For the text-containing cell, return its midpoint in [X, Y] coordinate format. 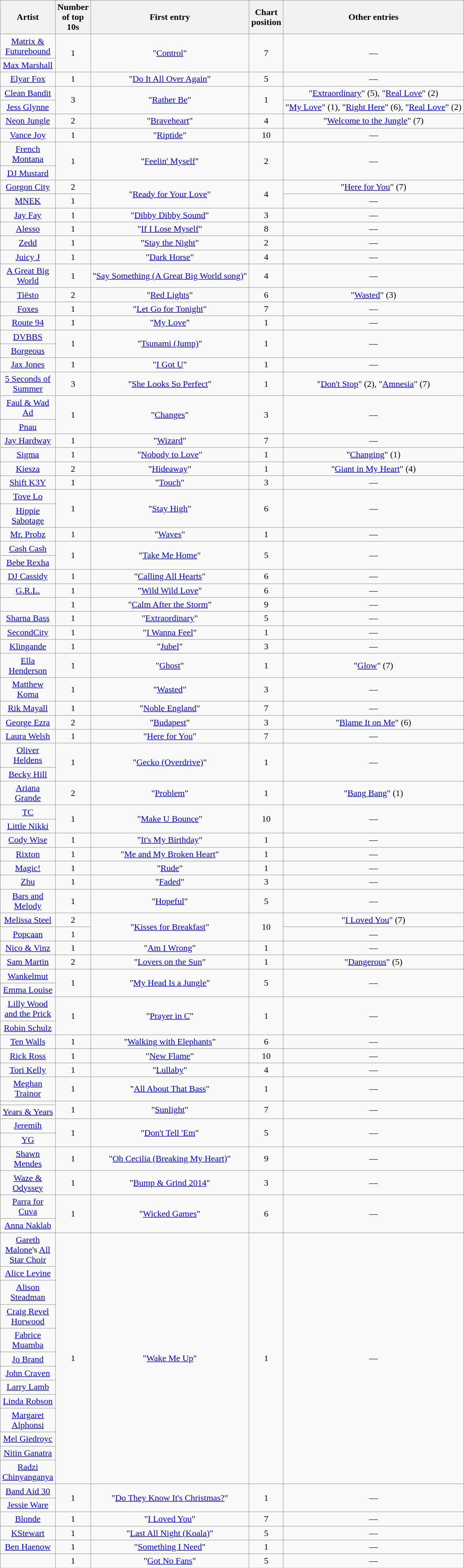
"All About That Bass" [170, 1089]
"Stay the Night" [170, 243]
"Prayer in C" [170, 1016]
Bebe Rexha [28, 562]
Tove Lo [28, 497]
"Ready for Your Love" [170, 194]
"Wasted" (3) [374, 295]
"I Loved You" (7) [374, 920]
Jess Glynne [28, 107]
Other entries [374, 17]
"Calm After the Storm" [170, 604]
"Lovers on the Sun" [170, 962]
Emma Louise [28, 990]
"Gecko (Overdrive)" [170, 762]
Number of top 10s [73, 17]
Linda Robson [28, 1401]
Margaret Alphonsi [28, 1420]
"Here for You" (7) [374, 187]
Gareth Malone's All Star Choir [28, 1249]
"Say Something (A Great Big World song)" [170, 276]
"Changing" (1) [374, 454]
MNEK [28, 201]
Matthew Koma [28, 689]
Kiesza [28, 469]
"Welcome to the Jungle" (7) [374, 121]
Ella Henderson [28, 665]
Fabrice Muamba [28, 1340]
"I Loved You" [170, 1519]
Faul & Wad Ad [28, 407]
Melissa Steel [28, 920]
"Riptide" [170, 135]
"Bang Bang" (1) [374, 793]
"Extraordinary" [170, 618]
Alesso [28, 229]
Cash Cash [28, 549]
Sharna Bass [28, 618]
Rick Ross [28, 1056]
Wankelmut [28, 976]
"Ghost" [170, 665]
Nico & Vinz [28, 948]
Alison Steadman [28, 1293]
DJ Cassidy [28, 576]
TC [28, 812]
Laura Welsh [28, 736]
Mel Giedroyc [28, 1439]
"Wicked Games" [170, 1213]
"Faded" [170, 882]
"Waves" [170, 535]
Rixton [28, 854]
"Dangerous" (5) [374, 962]
"Am I Wrong" [170, 948]
"I Got U" [170, 365]
Alice Levine [28, 1274]
"Do It All Over Again" [170, 79]
Robin Schulz [28, 1028]
"Noble England" [170, 708]
Jessie Ware [28, 1505]
"Kisses for Breakfast" [170, 927]
Jay Hardway [28, 440]
Mr. Probz [28, 535]
Craig Revel Horwood [28, 1316]
Bars and Melody [28, 901]
DJ Mustard [28, 173]
"It's My Birthday" [170, 840]
"Feelin' Myself" [170, 161]
"Make U Bounce" [170, 819]
5 Seconds of Summer [28, 384]
Ben Haenow [28, 1547]
Max Marshall [28, 65]
"Don't Stop" (2), "Amnesia" (7) [374, 384]
"Budapest" [170, 722]
"Wild Wild Love" [170, 590]
"Do They Know It's Christmas?" [170, 1498]
Tori Kelly [28, 1070]
"Sunlight" [170, 1110]
"Tsunami (Jump)" [170, 344]
Cody Wise [28, 840]
"If I Lose Myself" [170, 229]
"Dark Horse" [170, 257]
"Calling All Hearts" [170, 576]
Magic! [28, 868]
Nitin Ganatra [28, 1453]
YG [28, 1140]
Parra for Cuva [28, 1207]
Sigma [28, 454]
Years & Years [28, 1112]
"Problem" [170, 793]
"Giant in My Heart" (4) [374, 469]
Jeremih [28, 1126]
A Great Big World [28, 276]
"Don't Tell 'Em" [170, 1133]
"Got No Fans" [170, 1561]
"Touch" [170, 483]
Juicy J [28, 257]
Clean Bandit [28, 93]
Vance Joy [28, 135]
Zedd [28, 243]
"Dibby Dibby Sound" [170, 215]
Hippie Sabotage [28, 515]
"Red Lights" [170, 295]
Anna Naklab [28, 1225]
Klingande [28, 646]
"Oh Cecilia (Breaking My Heart)" [170, 1159]
Pnau [28, 426]
"My Head Is a Jungle" [170, 983]
"Rather Be" [170, 100]
"Blame It on Me" (6) [374, 722]
"I Wanna Feel" [170, 632]
Becky Hill [28, 774]
"Something I Need" [170, 1547]
"Braveheart" [170, 121]
"Wizard" [170, 440]
Little Nikki [28, 826]
DVBBS [28, 337]
"Me and My Broken Heart" [170, 854]
Foxes [28, 309]
Ariana Grande [28, 793]
Popcaan [28, 934]
"My Love" (1), "Right Here" (6), "Real Love" (2) [374, 107]
G.R.L. [28, 590]
Waze & Odyssey [28, 1182]
"Jubel" [170, 646]
"Extraordinary" (5), "Real Love" (2) [374, 93]
"My Love" [170, 323]
KStewart [28, 1533]
Tiësto [28, 295]
Shawn Mendes [28, 1159]
"Let Go for Tonight" [170, 309]
"Hideaway" [170, 469]
"Here for You" [170, 736]
"Walking with Elephants" [170, 1042]
Artist [28, 17]
Neon Jungle [28, 121]
Radzi Chinyanganya [28, 1472]
Shift K3Y [28, 483]
Lilly Wood and the Prick [28, 1009]
Borgeous [28, 351]
"Rude" [170, 868]
"Nobody to Love" [170, 454]
Oliver Heldens [28, 755]
"Wake Me Up" [170, 1358]
Rik Mayall [28, 708]
Jax Jones [28, 365]
"Glow" (7) [374, 665]
Sam Martin [28, 962]
Ten Walls [28, 1042]
First entry [170, 17]
Larry Lamb [28, 1387]
"Control" [170, 53]
Matrix & Futurebound [28, 46]
French Montana [28, 154]
"Last All Night (Koala)" [170, 1533]
Meghan Trainor [28, 1089]
John Craven [28, 1373]
"Changes" [170, 415]
"Take Me Home" [170, 556]
Zhu [28, 882]
Band Aid 30 [28, 1491]
"Bump & Grind 2014" [170, 1182]
"She Looks So Perfect" [170, 384]
Route 94 [28, 323]
Gorgon City [28, 187]
Jay Fay [28, 215]
"Hopeful" [170, 901]
George Ezra [28, 722]
8 [266, 229]
"New Flame" [170, 1056]
"Wasted" [170, 689]
SecondCity [28, 632]
"Stay High" [170, 509]
"Lullaby" [170, 1070]
Chart position [266, 17]
Blonde [28, 1519]
Jo Brand [28, 1359]
Elyar Fox [28, 79]
